Return the (X, Y) coordinate for the center point of the cell that contains the specified text.  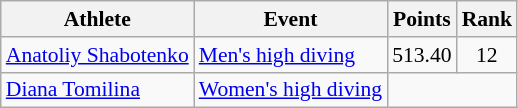
12 (488, 55)
Athlete (98, 19)
Anatoliy Shabotenko (98, 55)
513.40 (422, 55)
Points (422, 19)
Women's high diving (290, 90)
Men's high diving (290, 55)
Event (290, 19)
Diana Tomilina (98, 90)
Rank (488, 19)
